Scan for the cell matching the given text and deliver its (X, Y) coordinate at center. 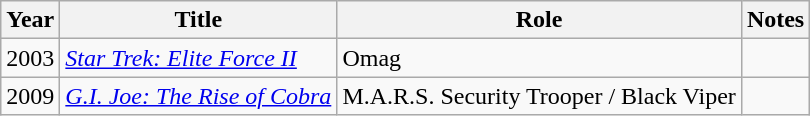
Title (198, 20)
2003 (30, 58)
M.A.R.S. Security Trooper / Black Viper (540, 96)
Star Trek: Elite Force II (198, 58)
G.I. Joe: The Rise of Cobra (198, 96)
2009 (30, 96)
Notes (775, 20)
Year (30, 20)
Omag (540, 58)
Role (540, 20)
